Scan for the cell matching the given text and deliver its [x, y] coordinate at center. 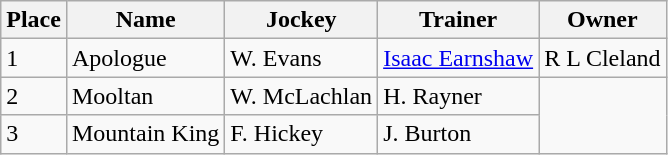
Jockey [302, 20]
R L Cleland [603, 58]
Name [145, 20]
Place [34, 20]
Owner [603, 20]
W. Evans [302, 58]
H. Rayner [458, 96]
3 [34, 134]
Mountain King [145, 134]
Trainer [458, 20]
1 [34, 58]
Apologue [145, 58]
Isaac Earnshaw [458, 58]
W. McLachlan [302, 96]
J. Burton [458, 134]
Mooltan [145, 96]
F. Hickey [302, 134]
2 [34, 96]
